Determine the [X, Y] coordinate at the center of the cell enclosing the given text.  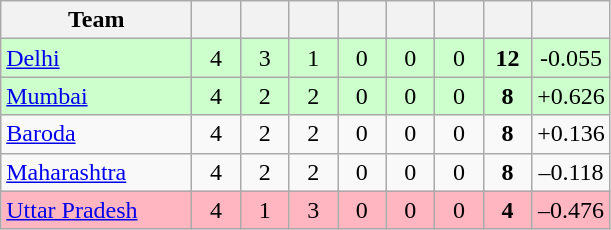
+0.626 [572, 96]
-0.055 [572, 58]
Maharashtra [96, 172]
Uttar Pradesh [96, 210]
–0.476 [572, 210]
12 [508, 58]
+0.136 [572, 134]
Team [96, 20]
Baroda [96, 134]
Mumbai [96, 96]
–0.118 [572, 172]
Delhi [96, 58]
